From the cell containing the given text, extract its center point as [X, Y] coordinate. 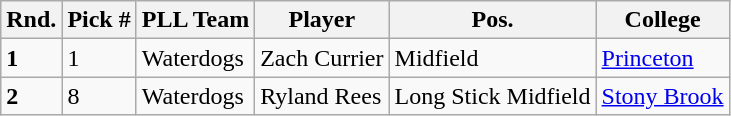
Player [322, 20]
Zach Currier [322, 58]
Midfield [492, 58]
Pick # [99, 20]
Stony Brook [662, 96]
8 [99, 96]
Rnd. [32, 20]
Princeton [662, 58]
College [662, 20]
PLL Team [195, 20]
Long Stick Midfield [492, 96]
Pos. [492, 20]
Ryland Rees [322, 96]
2 [32, 96]
